Scan for the cell matching the given text and deliver its (x, y) coordinate at center. 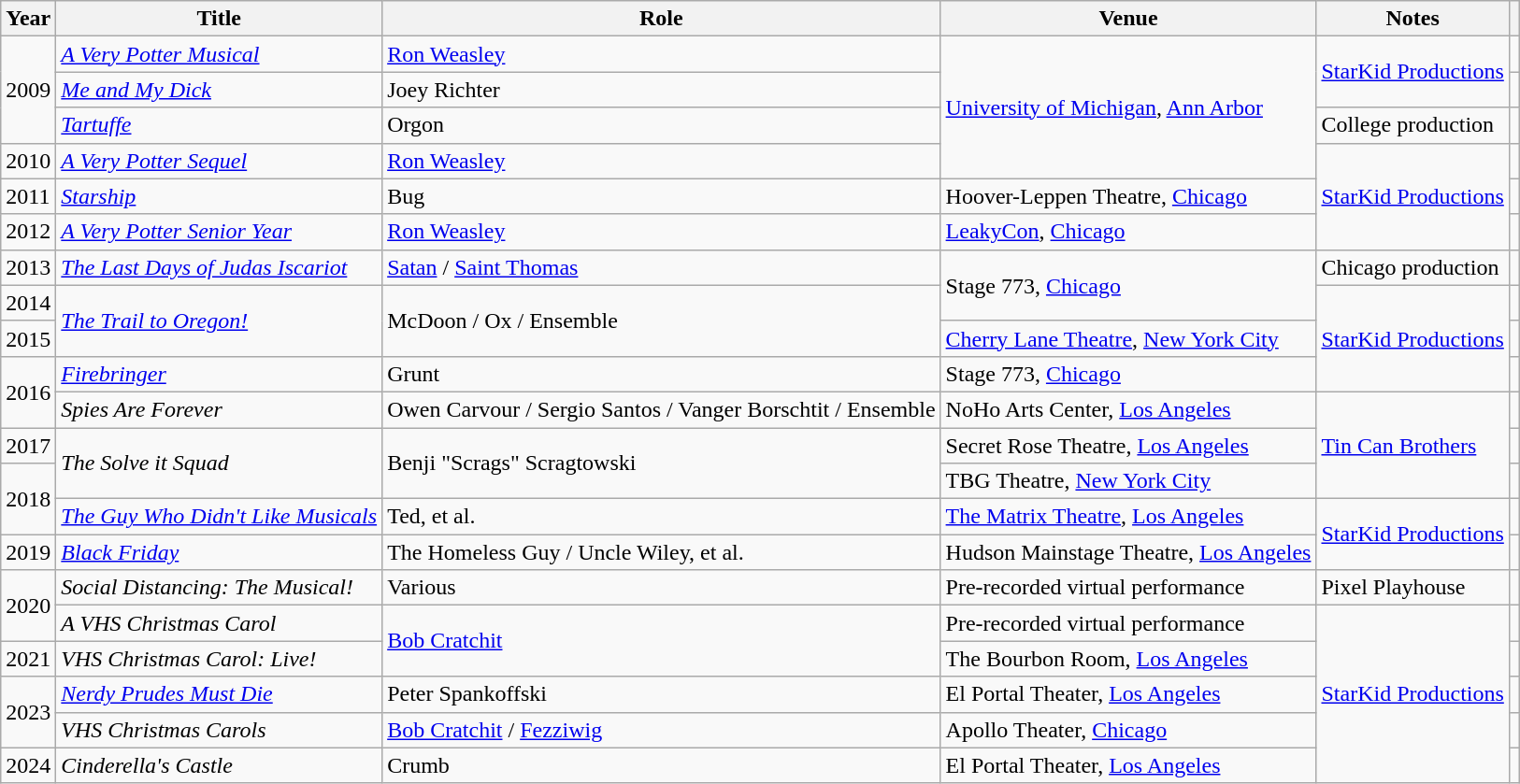
Crumb (662, 765)
Various (662, 588)
A Very Potter Sequel (219, 161)
2018 (28, 499)
Joey Richter (662, 90)
Pixel Playhouse (1412, 588)
LeakyCon, Chicago (1128, 232)
2017 (28, 446)
Bob Cratchit (662, 641)
Tartuffe (219, 125)
The Last Days of Judas Iscariot (219, 267)
2016 (28, 392)
VHS Christmas Carols (219, 730)
Tin Can Brothers (1412, 445)
2021 (28, 659)
A VHS Christmas Carol (219, 623)
2024 (28, 765)
Social Distancing: The Musical! (219, 588)
Orgon (662, 125)
Hudson Mainstage Theatre, Los Angeles (1128, 552)
Bug (662, 196)
College production (1412, 125)
2010 (28, 161)
Owen Carvour / Sergio Santos / Vanger Borschtit / Ensemble (662, 409)
Venue (1128, 19)
A Very Potter Musical (219, 54)
Hoover-Leppen Theatre, Chicago (1128, 196)
Notes (1412, 19)
The Bourbon Room, Los Angeles (1128, 659)
Benji "Scrags" Scragtowski (662, 463)
Satan / Saint Thomas (662, 267)
2020 (28, 606)
Chicago production (1412, 267)
Ted, et al. (662, 517)
The Trail to Oregon! (219, 321)
2014 (28, 303)
Year (28, 19)
VHS Christmas Carol: Live! (219, 659)
The Homeless Guy / Uncle Wiley, et al. (662, 552)
2015 (28, 338)
2009 (28, 90)
Nerdy Prudes Must Die (219, 694)
McDoon / Ox / Ensemble (662, 321)
Peter Spankoffski (662, 694)
Black Friday (219, 552)
Role (662, 19)
2019 (28, 552)
2023 (28, 712)
TBG Theatre, New York City (1128, 481)
2011 (28, 196)
Secret Rose Theatre, Los Angeles (1128, 446)
Me and My Dick (219, 90)
The Solve it Squad (219, 463)
The Guy Who Didn't Like Musicals (219, 517)
2013 (28, 267)
The Matrix Theatre, Los Angeles (1128, 517)
Apollo Theater, Chicago (1128, 730)
Spies Are Forever (219, 409)
Starship (219, 196)
University of Michigan, Ann Arbor (1128, 107)
Cinderella's Castle (219, 765)
Title (219, 19)
Grunt (662, 374)
2012 (28, 232)
NoHo Arts Center, Los Angeles (1128, 409)
Cherry Lane Theatre, New York City (1128, 338)
Firebringer (219, 374)
A Very Potter Senior Year (219, 232)
Bob Cratchit / Fezziwig (662, 730)
